Locate the cell with the specified text and output its (X, Y) center coordinate. 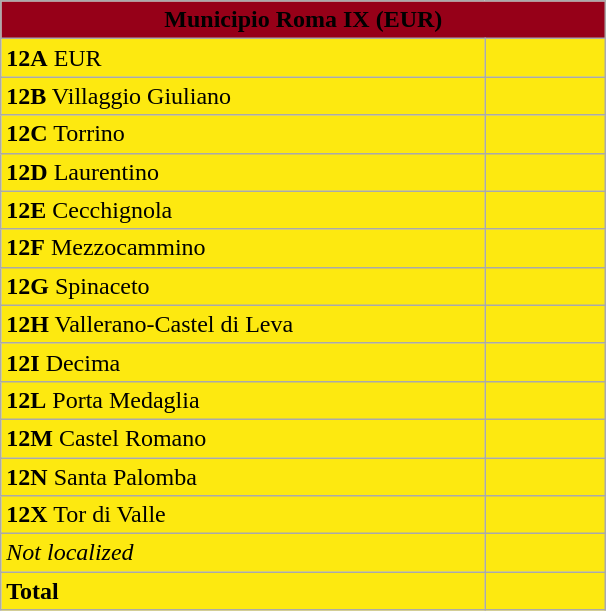
12D Laurentino (243, 172)
12E Cecchignola (243, 210)
12B Villaggio Giuliano (243, 96)
12G Spinaceto (243, 286)
12L Porta Medaglia (243, 400)
12H Vallerano-Castel di Leva (243, 324)
12C Torrino (243, 134)
12N Santa Palomba (243, 477)
Not localized (243, 553)
12F Mezzocammino (243, 248)
Total (243, 591)
12M Castel Romano (243, 438)
Municipio Roma IX (EUR) (304, 20)
12A EUR (243, 58)
12I Decima (243, 362)
12X Tor di Valle (243, 515)
